Return (X, Y) of the center of cell containing provided text 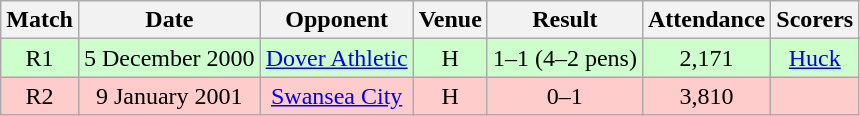
3,810 (706, 96)
Opponent (336, 20)
Huck (815, 58)
0–1 (564, 96)
Swansea City (336, 96)
Dover Athletic (336, 58)
2,171 (706, 58)
R2 (40, 96)
9 January 2001 (169, 96)
Venue (450, 20)
5 December 2000 (169, 58)
1–1 (4–2 pens) (564, 58)
Date (169, 20)
Attendance (706, 20)
Scorers (815, 20)
Match (40, 20)
Result (564, 20)
R1 (40, 58)
